Capture the cell that displays the provided text and extract its [x, y] central coordinate. 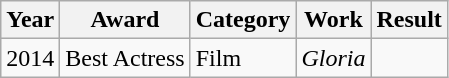
Work [334, 20]
Award [125, 20]
2014 [30, 58]
Film [243, 58]
Result [409, 20]
Year [30, 20]
Best Actress [125, 58]
Category [243, 20]
Gloria [334, 58]
